Scan for the cell matching the given text and deliver its (X, Y) coordinate at center. 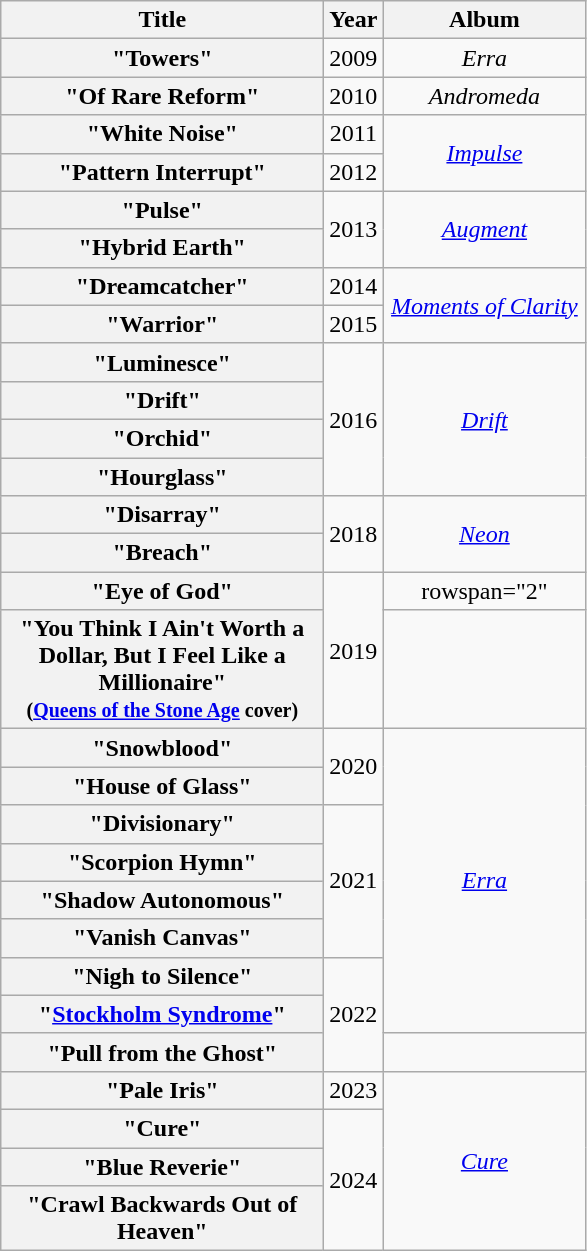
2012 (354, 172)
Augment (484, 229)
Cure (484, 1160)
"Warrior" (162, 324)
2011 (354, 134)
Neon (484, 534)
2021 (354, 881)
"Pulse" (162, 210)
"Luminesce" (162, 362)
Andromeda (484, 96)
2020 (354, 767)
2013 (354, 229)
"Pattern Interrupt" (162, 172)
"Scorpion Hymn" (162, 862)
"House of Glass" (162, 786)
"Pull from the Ghost" (162, 1052)
2018 (354, 534)
2023 (354, 1090)
"Hybrid Earth" (162, 248)
"Breach" (162, 553)
Moments of Clarity (484, 305)
Title (162, 20)
Year (354, 20)
2010 (354, 96)
"Stockholm Syndrome" (162, 1014)
2024 (354, 1180)
2015 (354, 324)
2014 (354, 286)
"Blue Reverie" (162, 1167)
"Nigh to Silence" (162, 976)
Drift (484, 419)
2016 (354, 419)
rowspan="2" (484, 591)
"Hourglass" (162, 477)
"Orchid" (162, 438)
2009 (354, 58)
"Drift" (162, 400)
"Snowblood" (162, 748)
"You Think I Ain't Worth a Dollar, But I Feel Like a Millionaire"(Queens of the Stone Age cover) (162, 670)
"Towers" (162, 58)
"Eye of God" (162, 591)
"Shadow Autonomous" (162, 900)
"Divisionary" (162, 824)
2019 (354, 650)
"Vanish Canvas" (162, 938)
"Crawl Backwards Out of Heaven" (162, 1218)
"White Noise" (162, 134)
"Pale Iris" (162, 1090)
"Cure" (162, 1128)
Album (484, 20)
"Disarray" (162, 515)
"Dreamcatcher" (162, 286)
2022 (354, 1014)
Impulse (484, 153)
"Of Rare Reform" (162, 96)
